Provide the (X, Y) coordinate of the cell's center where the given text is located.  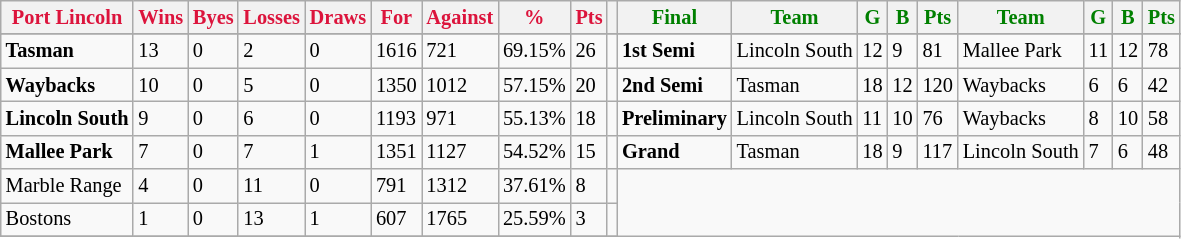
% (534, 17)
Preliminary (674, 118)
791 (396, 186)
25.59% (534, 219)
1616 (396, 51)
76 (938, 118)
For (396, 17)
37.61% (534, 186)
1350 (396, 85)
42 (1162, 85)
58 (1162, 118)
4 (160, 186)
3 (590, 219)
Against (460, 17)
5 (271, 85)
Grand (674, 152)
607 (396, 219)
48 (1162, 152)
26 (590, 51)
Final (674, 17)
81 (938, 51)
2nd Semi (674, 85)
Port Lincoln (68, 17)
1st Semi (674, 51)
Wins (160, 17)
20 (590, 85)
1193 (396, 118)
721 (460, 51)
Bostons (68, 219)
54.52% (534, 152)
55.13% (534, 118)
69.15% (534, 51)
Marble Range (68, 186)
117 (938, 152)
Losses (271, 17)
120 (938, 85)
1012 (460, 85)
1765 (460, 219)
1351 (396, 152)
78 (1162, 51)
Draws (338, 17)
971 (460, 118)
Byes (213, 17)
57.15% (534, 85)
1127 (460, 152)
2 (271, 51)
15 (590, 152)
1312 (460, 186)
